Search for the cell housing the specified text and yield its [x, y] center coordinate. 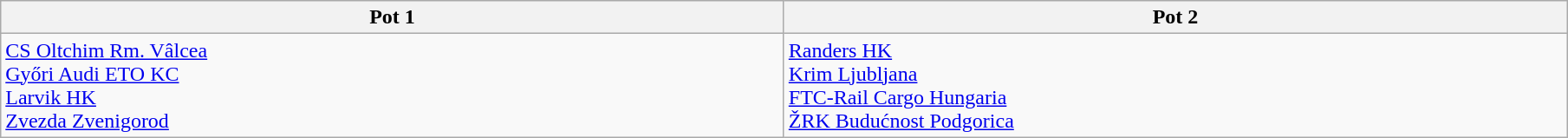
CS Oltchim Rm. Vâlcea Győri Audi ETO KC Larvik HK Zvezda Zvenigorod [393, 85]
Pot 1 [393, 17]
Randers HK Krim Ljubljana FTC-Rail Cargo Hungaria ŽRK Budućnost Podgorica [1175, 85]
Pot 2 [1175, 17]
